Extract the [x, y] coordinate from the center of the cell holding the provided text.  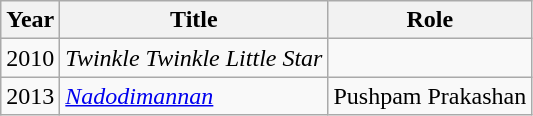
Year [30, 20]
2013 [30, 96]
2010 [30, 58]
Nadodimannan [194, 96]
Title [194, 20]
Role [430, 20]
Twinkle Twinkle Little Star [194, 58]
Pushpam Prakashan [430, 96]
